Search for the cell housing the specified text and yield its (x, y) center coordinate. 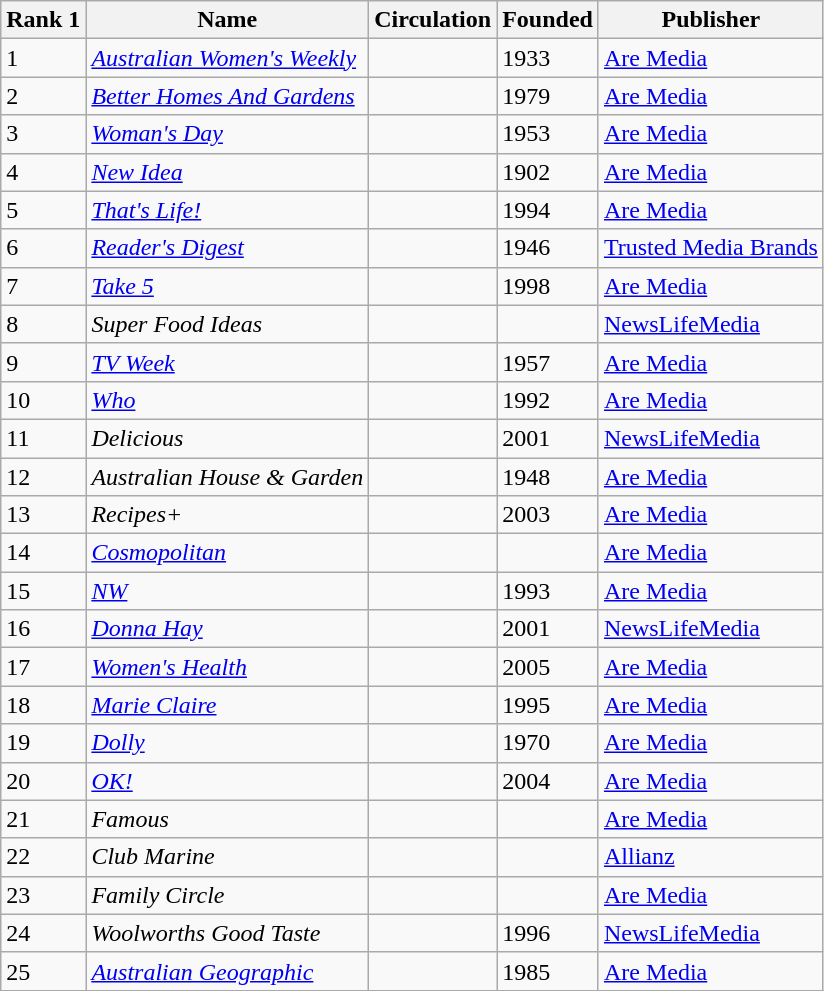
1948 (548, 477)
Australian Geographic (228, 971)
1992 (548, 400)
TV Week (228, 362)
Woolworths Good Taste (228, 933)
25 (44, 971)
6 (44, 248)
14 (44, 553)
Name (228, 20)
Delicious (228, 438)
13 (44, 515)
NW (228, 591)
23 (44, 895)
15 (44, 591)
OK! (228, 781)
Women's Health (228, 667)
1996 (548, 933)
Cosmopolitan (228, 553)
Founded (548, 20)
5 (44, 210)
New Idea (228, 172)
Club Marine (228, 857)
Family Circle (228, 895)
Trusted Media Brands (710, 248)
1970 (548, 743)
Publisher (710, 20)
7 (44, 286)
9 (44, 362)
Rank 1 (44, 20)
16 (44, 629)
2004 (548, 781)
12 (44, 477)
Woman's Day (228, 134)
1998 (548, 286)
Better Homes And Gardens (228, 96)
Allianz (710, 857)
1953 (548, 134)
20 (44, 781)
8 (44, 324)
3 (44, 134)
10 (44, 400)
1993 (548, 591)
1 (44, 58)
Famous (228, 819)
Australian House & Garden (228, 477)
24 (44, 933)
1995 (548, 705)
Dolly (228, 743)
Recipes+ (228, 515)
11 (44, 438)
1946 (548, 248)
1957 (548, 362)
1985 (548, 971)
4 (44, 172)
Donna Hay (228, 629)
1902 (548, 172)
21 (44, 819)
1994 (548, 210)
2003 (548, 515)
That's Life! (228, 210)
18 (44, 705)
1979 (548, 96)
2005 (548, 667)
Circulation (433, 20)
Australian Women's Weekly (228, 58)
Super Food Ideas (228, 324)
19 (44, 743)
2 (44, 96)
Take 5 (228, 286)
17 (44, 667)
Marie Claire (228, 705)
1933 (548, 58)
Reader's Digest (228, 248)
Who (228, 400)
22 (44, 857)
